Pinpoint the cell where the given text exists, returning its (X, Y) midpoint coordinate. 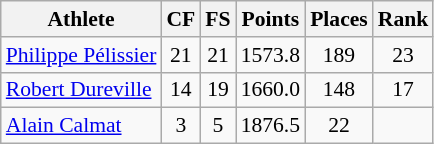
Places (339, 19)
23 (404, 55)
5 (218, 126)
Robert Dureville (82, 90)
19 (218, 90)
3 (180, 126)
189 (339, 55)
Rank (404, 19)
1660.0 (270, 90)
Points (270, 19)
148 (339, 90)
22 (339, 126)
1876.5 (270, 126)
Alain Calmat (82, 126)
14 (180, 90)
Philippe Pélissier (82, 55)
1573.8 (270, 55)
CF (180, 19)
17 (404, 90)
FS (218, 19)
Athlete (82, 19)
